Return the [X, Y] coordinate for the center point of the cell that contains the specified text.  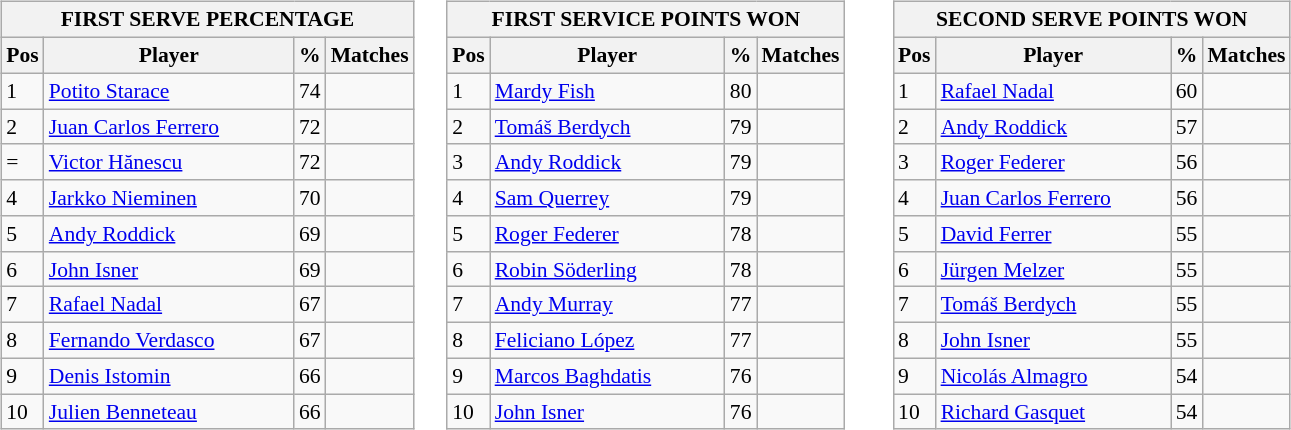
Richard Gasquet [1054, 412]
David Ferrer [1054, 234]
Jarkko Nieminen [169, 198]
FIRST SERVICE POINTS WON [646, 20]
Sam Querrey [608, 198]
SECOND SERVE POINTS WON [1092, 20]
Potito Starace [169, 91]
Mardy Fish [608, 91]
= [22, 162]
Feliciano López [608, 340]
Robin Söderling [608, 269]
Nicolás Almagro [1054, 376]
Denis Istomin [169, 376]
70 [310, 198]
74 [310, 91]
Fernando Verdasco [169, 340]
Julien Benneteau [169, 412]
57 [1187, 127]
Jürgen Melzer [1054, 269]
60 [1187, 91]
FIRST SERVE PERCENTAGE [207, 20]
Andy Murray [608, 305]
Marcos Baghdatis [608, 376]
80 [741, 91]
Victor Hănescu [169, 162]
